Output the (x, y) coordinate of the center of the cell containing the given text.  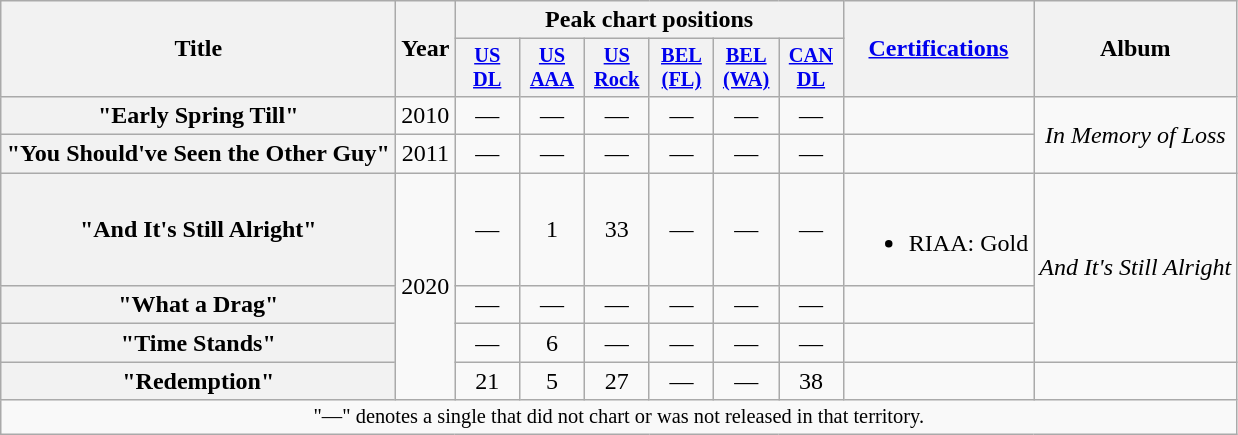
5 (552, 381)
Year (426, 49)
Peak chart positions (649, 20)
1 (552, 230)
38 (812, 381)
Title (198, 49)
CANDL (812, 68)
"You Should've Seen the Other Guy" (198, 154)
27 (616, 381)
"And It's Still Alright" (198, 230)
"Redemption" (198, 381)
"Time Stands" (198, 343)
"What a Drag" (198, 305)
Album (1136, 49)
2011 (426, 154)
"Early Spring Till" (198, 115)
2020 (426, 286)
US Rock (616, 68)
In Memory of Loss (1136, 134)
US AAA (552, 68)
And It's Still Alright (1136, 268)
6 (552, 343)
33 (616, 230)
2010 (426, 115)
RIAA: Gold (938, 230)
Certifications (938, 49)
USDL (488, 68)
21 (488, 381)
BEL(WA) (746, 68)
BEL(FL) (682, 68)
"—" denotes a single that did not chart or was not released in that territory. (619, 417)
